Detect which cell encompasses the target text, then output its [x, y] center coordinate. 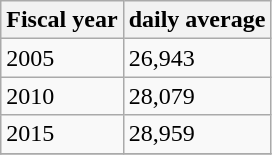
daily average [197, 20]
2010 [62, 96]
Fiscal year [62, 20]
2015 [62, 134]
28,079 [197, 96]
28,959 [197, 134]
2005 [62, 58]
26,943 [197, 58]
